Find where the given text appears and provide that cell's center as [X, Y] coordinate. 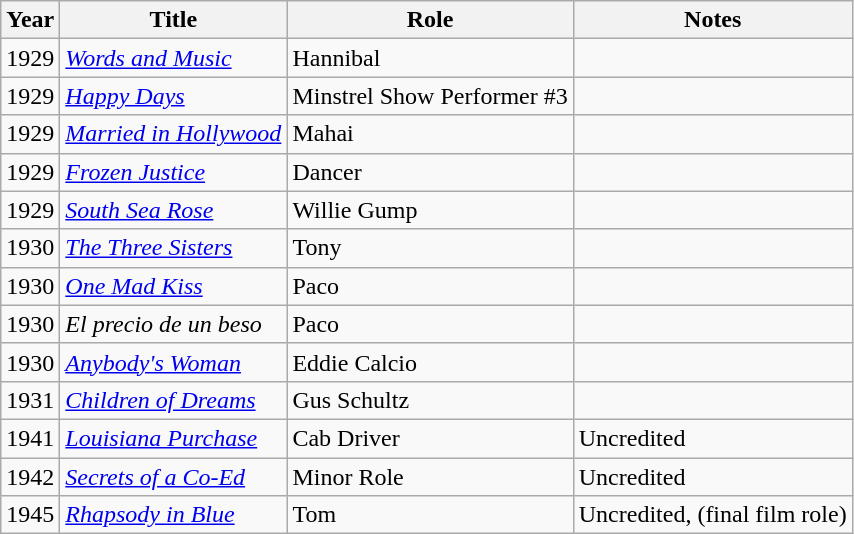
El precio de un beso [174, 324]
Minor Role [430, 477]
Secrets of a Co-Ed [174, 477]
Title [174, 20]
1941 [30, 438]
One Mad Kiss [174, 286]
Frozen Justice [174, 172]
Dancer [430, 172]
Anybody's Woman [174, 362]
Hannibal [430, 58]
Willie Gump [430, 210]
Happy Days [174, 96]
Notes [712, 20]
Words and Music [174, 58]
Married in Hollywood [174, 134]
Uncredited, (final film role) [712, 515]
Mahai [430, 134]
Role [430, 20]
Eddie Calcio [430, 362]
Tom [430, 515]
1945 [30, 515]
Year [30, 20]
Cab Driver [430, 438]
1942 [30, 477]
Children of Dreams [174, 400]
South Sea Rose [174, 210]
Minstrel Show Performer #3 [430, 96]
Louisiana Purchase [174, 438]
1931 [30, 400]
Tony [430, 248]
Rhapsody in Blue [174, 515]
Gus Schultz [430, 400]
The Three Sisters [174, 248]
